Search for the cell housing the specified text and yield its [x, y] center coordinate. 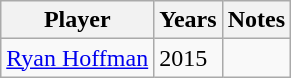
Player [78, 20]
2015 [188, 58]
Years [188, 20]
Notes [256, 20]
Ryan Hoffman [78, 58]
